Output the [X, Y] coordinate of the center of the cell containing the given text.  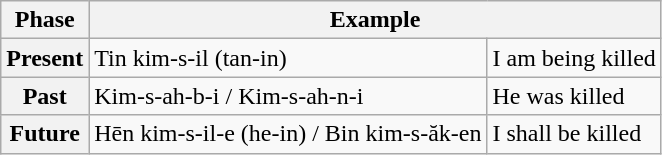
Hēn kim-s-il-e (he-in) / Bin kim-s-ăk-en [288, 134]
He was killed [574, 96]
Future [45, 134]
Present [45, 58]
I shall be killed [574, 134]
Past [45, 96]
I am being killed [574, 58]
Phase [45, 20]
Kim-s-ah-b-i / Kim-s-ah-n-i [288, 96]
Example [376, 20]
Tin kim-s-il (tan-in) [288, 58]
